Output the [x, y] coordinate of the center of the cell containing the given text.  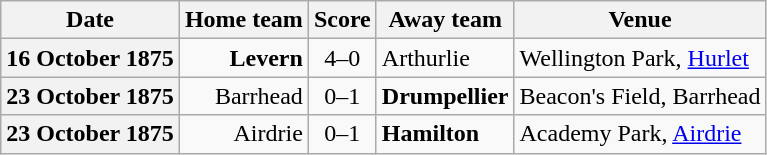
Levern [244, 58]
Wellington Park, Hurlet [640, 58]
Barrhead [244, 96]
4–0 [342, 58]
Drumpellier [445, 96]
Airdrie [244, 134]
Home team [244, 20]
Hamilton [445, 134]
Date [90, 20]
Venue [640, 20]
Away team [445, 20]
Arthurlie [445, 58]
Score [342, 20]
Academy Park, Airdrie [640, 134]
16 October 1875 [90, 58]
Beacon's Field, Barrhead [640, 96]
